Locate the cell with the specified text and output its [x, y] center coordinate. 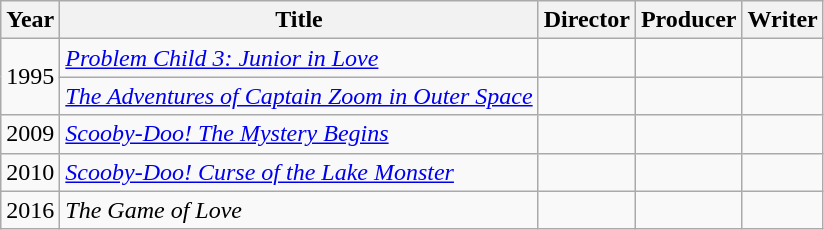
Scooby-Doo! The Mystery Begins [299, 134]
1995 [30, 77]
Scooby-Doo! Curse of the Lake Monster [299, 172]
The Game of Love [299, 210]
Problem Child 3: Junior in Love [299, 58]
2009 [30, 134]
Year [30, 20]
The Adventures of Captain Zoom in Outer Space [299, 96]
Title [299, 20]
Director [586, 20]
Writer [782, 20]
2010 [30, 172]
Producer [688, 20]
2016 [30, 210]
